Scan for the cell matching the given text and deliver its (X, Y) coordinate at center. 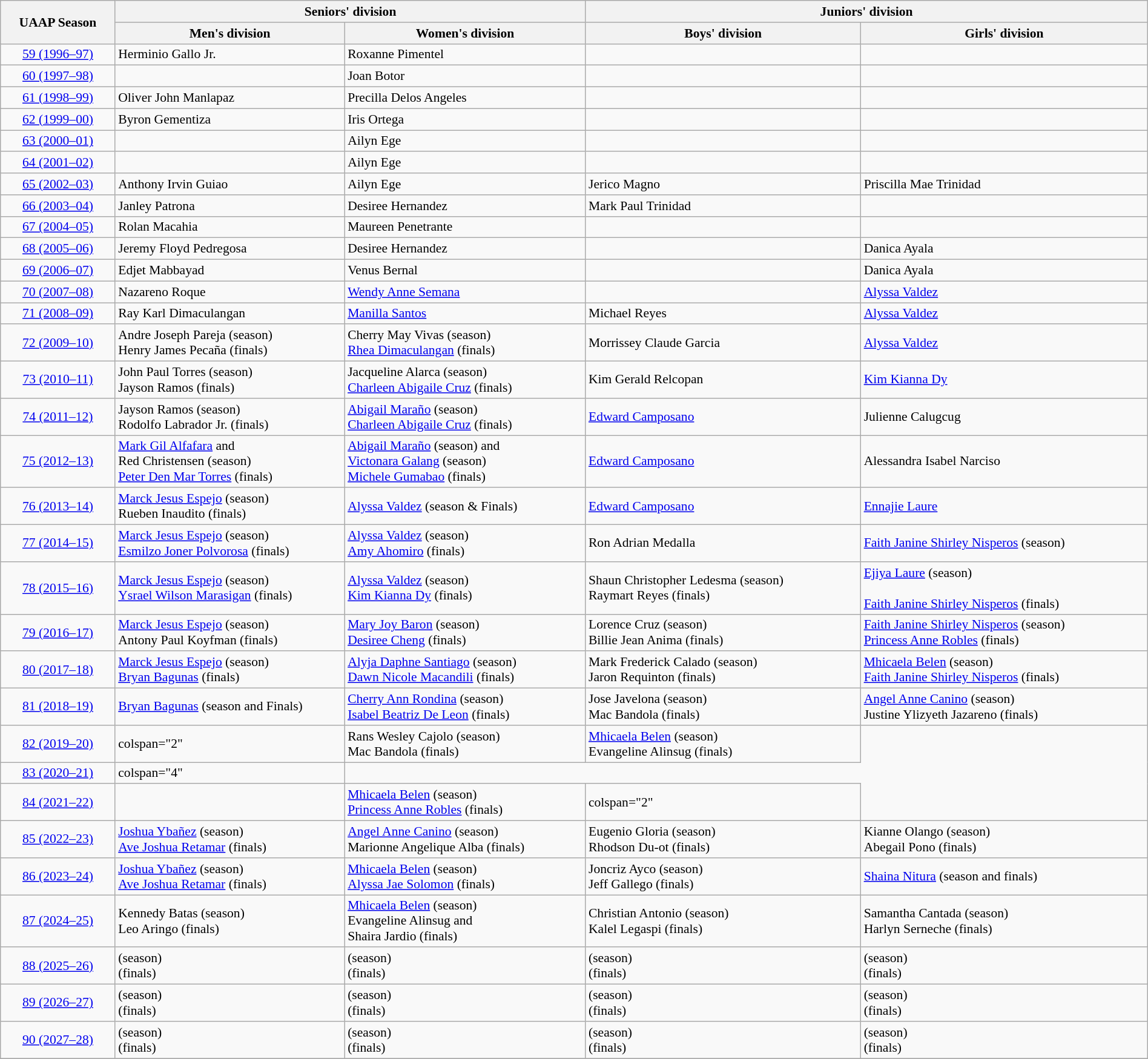
Ron Adrian Medalla (723, 544)
73 (2010–11) (58, 380)
69 (2006–07) (58, 271)
59 (1996–97) (58, 54)
Alyssa Valdez (season) Amy Ahomiro (finals) (465, 544)
Julienne Calugcug (1005, 417)
87 (2024–25) (58, 922)
Bryan Bagunas (season and Finals) (230, 707)
Mhicaela Belen (season) Alyssa Jae Solomon (finals) (465, 877)
Joncriz Ayco (season) Jeff Gallego (finals) (723, 877)
Alyssa Valdez (season) Kim Kianna Dy (finals) (465, 589)
66 (2003–04) (58, 206)
Iris Ortega (465, 119)
Joan Botor (465, 76)
84 (2021–22) (58, 803)
Mark Paul Trinidad (723, 206)
Nazareno Roque (230, 292)
74 (2011–12) (58, 417)
Shaun Christopher Ledesma (season) Raymart Reyes (finals) (723, 589)
UAAP Season (58, 22)
Cherry Ann Rondina (season) Isabel Beatriz De Leon (finals) (465, 707)
Juniors' division (866, 12)
70 (2007–08) (58, 292)
Marck Jesus Espejo (season) Bryan Bagunas (finals) (230, 670)
Byron Gementiza (230, 119)
71 (2008–09) (58, 314)
Jeremy Floyd Pedregosa (230, 249)
Seniors' division (350, 12)
Alessandra Isabel Narciso (1005, 461)
Venus Bernal (465, 271)
82 (2019–20) (58, 744)
60 (1997–98) (58, 76)
Faith Janine Shirley Nisperos (season) Princess Anne Robles (finals) (1005, 632)
Edjet Mabbayad (230, 271)
Ray Karl Dimaculangan (230, 314)
Mhicaela Belen (season) Faith Janine Shirley Nisperos (finals) (1005, 670)
Mhicaela Belen (season) Evangeline Alinsug and Shaira Jardio (finals) (465, 922)
Boys' division (723, 33)
Marck Jesus Espejo (season) Antony Paul Koyfman (finals) (230, 632)
Kennedy Batas (season) Leo Aringo (finals) (230, 922)
Maureen Penetrante (465, 227)
Alyssa Valdez (season & Finals) (465, 506)
Kim Gerald Relcopan (723, 380)
63 (2000–01) (58, 141)
Mark Frederick Calado (season) Jaron Requinton (finals) (723, 670)
Angel Anne Canino (season) Justine Ylizyeth Jazareno (finals) (1005, 707)
Morrissey Claude Garcia (723, 343)
Jose Javelona (season) Mac Bandola (finals) (723, 707)
Herminio Gallo Jr. (230, 54)
Oliver John Manlapaz (230, 98)
80 (2017–18) (58, 670)
61 (1998–99) (58, 98)
Roxanne Pimentel (465, 54)
Ennajie Laure (1005, 506)
62 (1999–00) (58, 119)
Lorence Cruz (season) Billie Jean Anima (finals) (723, 632)
Men's division (230, 33)
Kianne Olango (season) Abegail Pono (finals) (1005, 839)
Shaina Nitura (season and finals) (1005, 877)
Eugenio Gloria (season) Rhodson Du-ot (finals) (723, 839)
79 (2016–17) (58, 632)
Mhicaela Belen (season) Princess Anne Robles (finals) (465, 803)
85 (2022–23) (58, 839)
Women's division (465, 33)
Jerico Magno (723, 184)
81 (2018–19) (58, 707)
68 (2005–06) (58, 249)
83 (2020–21) (58, 773)
Anthony Irvin Guiao (230, 184)
Angel Anne Canino (season) Marionne Angelique Alba (finals) (465, 839)
Samantha Cantada (season) Harlyn Serneche (finals) (1005, 922)
Mhicaela Belen (season) Evangeline Alinsug (finals) (723, 744)
76 (2013–14) (58, 506)
72 (2009–10) (58, 343)
Marck Jesus Espejo (season) Rueben Inaudito (finals) (230, 506)
John Paul Torres (season) Jayson Ramos (finals) (230, 380)
Kim Kianna Dy (1005, 380)
67 (2004–05) (58, 227)
Alyja Daphne Santiago (season) Dawn Nicole Macandili (finals) (465, 670)
Rolan Macahia (230, 227)
Precilla Delos Angeles (465, 98)
Mark Gil Alfafara and Red Christensen (season) Peter Den Mar Torres (finals) (230, 461)
Faith Janine Shirley Nisperos (season) (1005, 544)
Jacqueline Alarca (season) Charleen Abigaile Cruz (finals) (465, 380)
Priscilla Mae Trinidad (1005, 184)
77 (2014–15) (58, 544)
78 (2015–16) (58, 589)
Michael Reyes (723, 314)
90 (2027–28) (58, 1040)
Marck Jesus Espejo (season) Ysrael Wilson Marasigan (finals) (230, 589)
Abigail Maraño (season) Charleen Abigaile Cruz (finals) (465, 417)
Jayson Ramos (season) Rodolfo Labrador Jr. (finals) (230, 417)
Rans Wesley Cajolo (season) Mac Bandola (finals) (465, 744)
Christian Antonio (season) Kalel Legaspi (finals) (723, 922)
Girls' division (1005, 33)
65 (2002–03) (58, 184)
Manilla Santos (465, 314)
colspan="4" (230, 773)
Mary Joy Baron (season) Desiree Cheng (finals) (465, 632)
88 (2025–26) (58, 966)
Janley Patrona (230, 206)
64 (2001–02) (58, 163)
Abigail Maraño (season) and Victonara Galang (season) Michele Gumabao (finals) (465, 461)
Cherry May Vivas (season) Rhea Dimaculangan (finals) (465, 343)
75 (2012–13) (58, 461)
Wendy Anne Semana (465, 292)
Ejiya Laure (season) Faith Janine Shirley Nisperos (finals) (1005, 589)
86 (2023–24) (58, 877)
Marck Jesus Espejo (season) Esmilzo Joner Polvorosa (finals) (230, 544)
89 (2026–27) (58, 1003)
Andre Joseph Pareja (season) Henry James Pecaña (finals) (230, 343)
